Return the [X, Y] coordinate for the center point of the cell that contains the specified text.  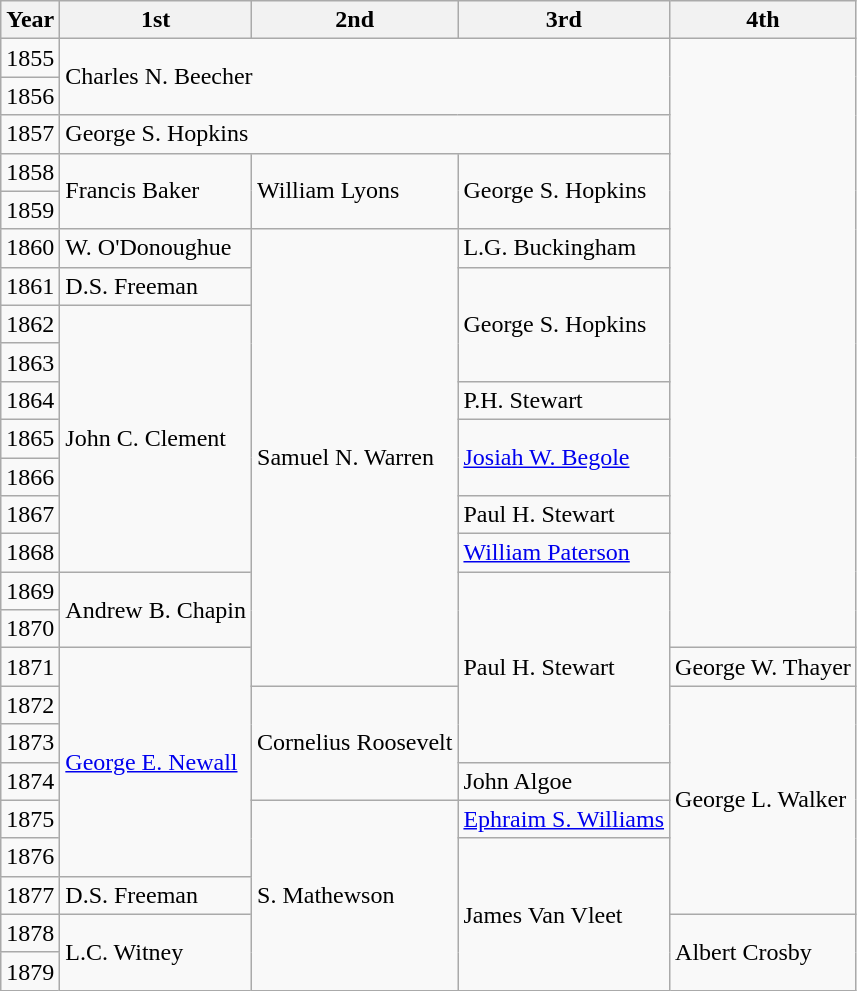
Cornelius Roosevelt [355, 743]
1870 [30, 629]
1864 [30, 400]
Josiah W. Begole [564, 457]
George W. Thayer [764, 667]
1859 [30, 210]
1879 [30, 971]
1869 [30, 591]
3rd [564, 20]
1867 [30, 515]
1st [156, 20]
1862 [30, 324]
1872 [30, 705]
1855 [30, 58]
S. Mathewson [355, 895]
2nd [355, 20]
1875 [30, 819]
George E. Newall [156, 762]
John Algoe [564, 781]
Francis Baker [156, 191]
L.G. Buckingham [564, 248]
1866 [30, 477]
1874 [30, 781]
Andrew B. Chapin [156, 610]
George L. Walker [764, 800]
1860 [30, 248]
Year [30, 20]
1871 [30, 667]
1858 [30, 172]
John C. Clement [156, 438]
W. O'Donoughue [156, 248]
1857 [30, 134]
Ephraim S. Williams [564, 819]
1876 [30, 857]
1868 [30, 553]
William Paterson [564, 553]
1861 [30, 286]
1865 [30, 438]
4th [764, 20]
Albert Crosby [764, 952]
William Lyons [355, 191]
Charles N. Beecher [365, 77]
1878 [30, 933]
1856 [30, 96]
James Van Vleet [564, 914]
L.C. Witney [156, 952]
P.H. Stewart [564, 400]
1863 [30, 362]
1873 [30, 743]
1877 [30, 895]
Samuel N. Warren [355, 458]
